Determine the [x, y] coordinate at the center of the cell enclosing the given text.  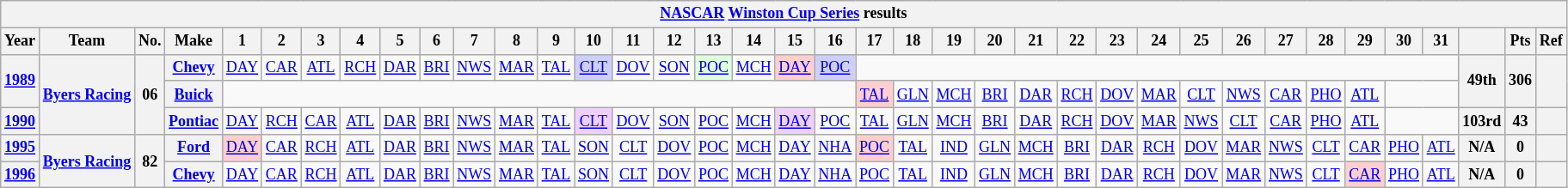
Pontiac [194, 120]
103rd [1482, 120]
3 [321, 41]
Year [21, 41]
NASCAR Winston Cup Series results [784, 14]
14 [753, 41]
Buick [194, 94]
15 [795, 41]
24 [1159, 41]
30 [1404, 41]
29 [1365, 41]
6 [437, 41]
2 [281, 41]
4 [360, 41]
20 [995, 41]
Ref [1551, 41]
27 [1287, 41]
43 [1521, 120]
1989 [21, 81]
5 [401, 41]
31 [1441, 41]
13 [714, 41]
25 [1201, 41]
22 [1077, 41]
1 [242, 41]
1990 [21, 120]
23 [1117, 41]
7 [475, 41]
82 [150, 161]
306 [1521, 81]
8 [517, 41]
11 [633, 41]
Pts [1521, 41]
19 [954, 41]
18 [913, 41]
21 [1036, 41]
9 [556, 41]
Make [194, 41]
28 [1326, 41]
06 [150, 94]
12 [674, 41]
No. [150, 41]
49th [1482, 81]
1996 [21, 175]
Ford [194, 148]
Team [86, 41]
26 [1244, 41]
1995 [21, 148]
10 [593, 41]
16 [835, 41]
17 [875, 41]
